From the cell containing the given text, extract its center point as (x, y) coordinate. 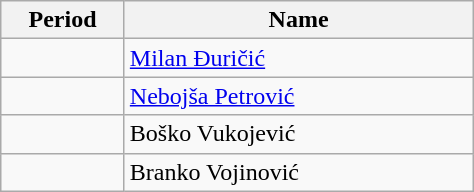
Milan Đuričić (298, 58)
Boško Vukojević (298, 134)
Nebojša Petrović (298, 96)
Branko Vojinović (298, 172)
Period (63, 20)
Name (298, 20)
